Determine the (X, Y) coordinate at the center of the cell enclosing the given text.  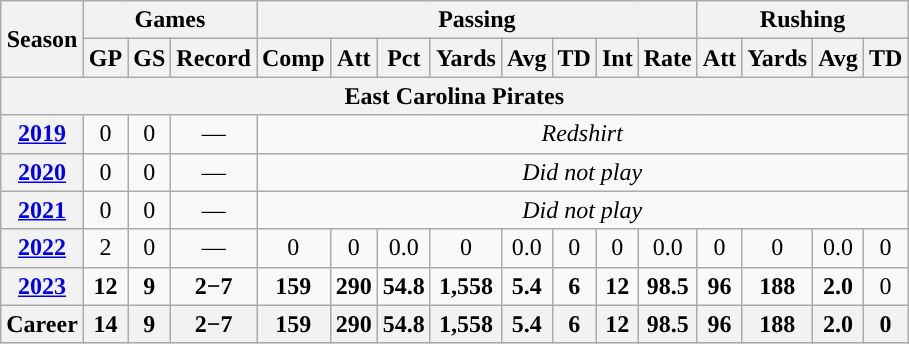
Season (42, 39)
Games (170, 20)
2023 (42, 286)
2021 (42, 210)
GS (150, 58)
GP (105, 58)
Passing (476, 20)
2019 (42, 134)
2020 (42, 172)
2022 (42, 248)
Comp (293, 58)
Rushing (802, 20)
Redshirt (582, 134)
Pct (404, 58)
East Carolina Pirates (454, 96)
Int (617, 58)
2 (105, 248)
14 (105, 324)
Record (214, 58)
Rate (668, 58)
Career (42, 324)
